Determine the [x, y] coordinate at the center of the cell enclosing the given text.  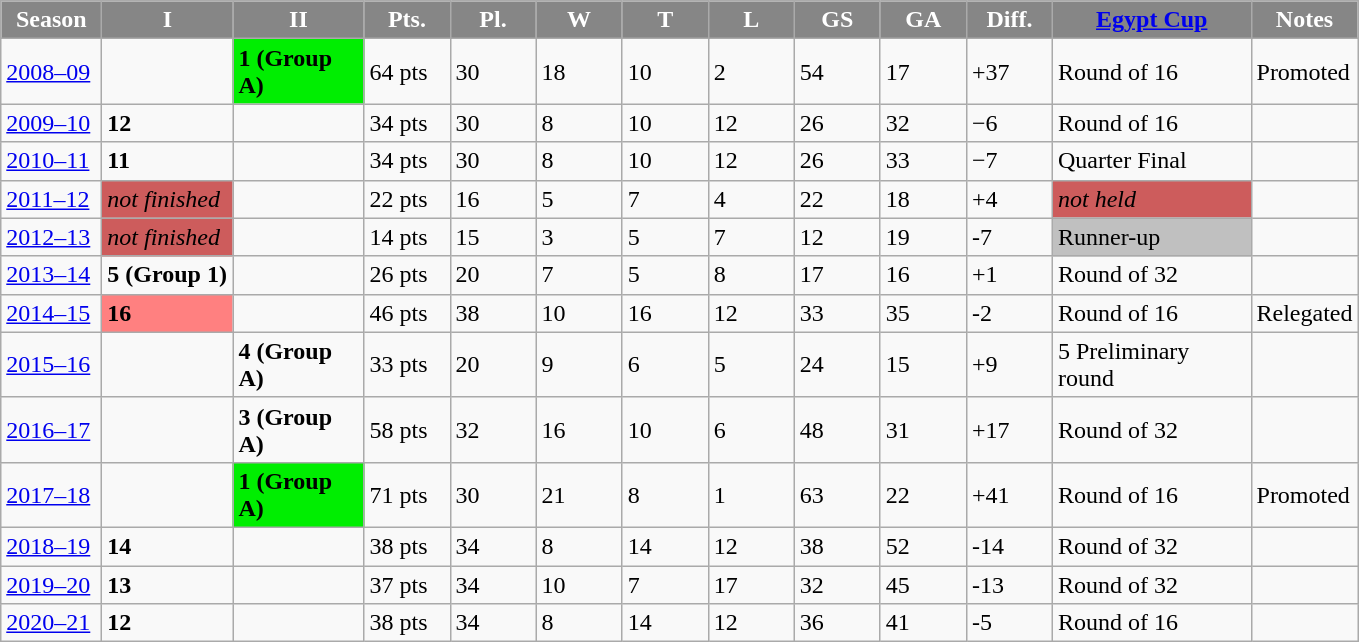
Egypt Cup [1152, 20]
2016–17 [52, 430]
I [168, 20]
Relegated [1304, 313]
II [298, 20]
−7 [1009, 161]
35 [923, 313]
1 [751, 494]
24 [837, 364]
not held [1152, 199]
46 pts [407, 313]
19 [923, 237]
Notes [1304, 20]
2018–19 [52, 546]
+37 [1009, 72]
71 pts [407, 494]
5 (Group 1) [168, 275]
-14 [1009, 546]
+17 [1009, 430]
36 [837, 623]
41 [923, 623]
4 (Group A) [298, 364]
4 [751, 199]
11 [168, 161]
W [579, 20]
3 [579, 237]
2020–21 [52, 623]
2009–10 [52, 123]
−6 [1009, 123]
2011–12 [52, 199]
2017–18 [52, 494]
Runner-up [1152, 237]
-7 [1009, 237]
26 pts [407, 275]
2015–16 [52, 364]
13 [168, 585]
+41 [1009, 494]
+9 [1009, 364]
37 pts [407, 585]
9 [579, 364]
45 [923, 585]
Season [52, 20]
2013–14 [52, 275]
Quarter Final [1152, 161]
2008–09 [52, 72]
22 pts [407, 199]
-2 [1009, 313]
L [751, 20]
-13 [1009, 585]
2 [751, 72]
58 pts [407, 430]
Pts. [407, 20]
+4 [1009, 199]
14 pts [407, 237]
48 [837, 430]
21 [579, 494]
-5 [1009, 623]
Diff. [1009, 20]
GA [923, 20]
2012–13 [52, 237]
63 [837, 494]
31 [923, 430]
GS [837, 20]
3 (Group A) [298, 430]
2019–20 [52, 585]
54 [837, 72]
T [665, 20]
5 Preliminary round [1152, 364]
33 pts [407, 364]
64 pts [407, 72]
Pl. [493, 20]
52 [923, 546]
+1 [1009, 275]
2010–11 [52, 161]
2014–15 [52, 313]
